Pinpoint the cell where the given text exists, returning its (X, Y) midpoint coordinate. 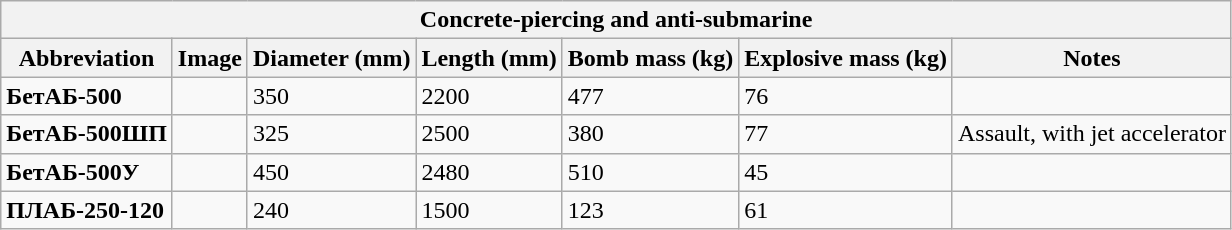
61 (846, 210)
325 (332, 134)
2200 (489, 96)
45 (846, 172)
76 (846, 96)
350 (332, 96)
Concrete-piercing and anti-submarine (616, 20)
Explosive mass (kg) (846, 58)
Assault, with jet accelerator (1092, 134)
240 (332, 210)
123 (650, 210)
Bomb mass (kg) (650, 58)
БетАБ-500ШП (87, 134)
477 (650, 96)
450 (332, 172)
Abbreviation (87, 58)
Image (210, 58)
1500 (489, 210)
Diameter (mm) (332, 58)
77 (846, 134)
Notes (1092, 58)
БетАБ-500 (87, 96)
ПЛАБ-250-120 (87, 210)
510 (650, 172)
Length (mm) (489, 58)
380 (650, 134)
2500 (489, 134)
БетАБ-500У (87, 172)
2480 (489, 172)
